Detect which cell encompasses the target text, then output its (X, Y) center coordinate. 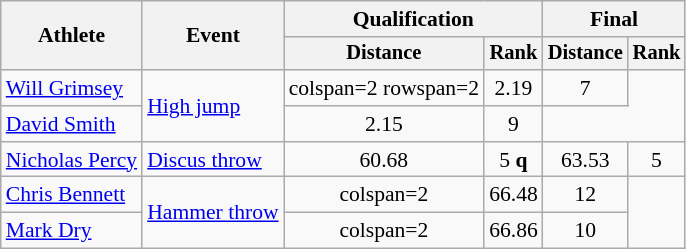
Final (614, 19)
Will Grimsey (72, 88)
Qualification (414, 19)
colspan=2 rowspan=2 (384, 88)
Chris Bennett (72, 195)
5 q (514, 160)
63.53 (586, 160)
60.68 (384, 160)
Mark Dry (72, 231)
2.19 (514, 88)
7 (586, 88)
Athlete (72, 36)
9 (514, 124)
66.48 (514, 195)
David Smith (72, 124)
Nicholas Percy (72, 160)
12 (586, 195)
Event (212, 36)
2.15 (384, 124)
5 (657, 160)
10 (586, 231)
High jump (212, 106)
Discus throw (212, 160)
66.86 (514, 231)
Hammer throw (212, 212)
